Pinpoint the cell where the given text exists, returning its (X, Y) midpoint coordinate. 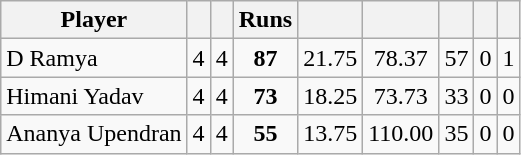
33 (456, 96)
55 (265, 134)
18.25 (330, 96)
1 (508, 58)
Player (94, 20)
73 (265, 96)
21.75 (330, 58)
35 (456, 134)
Himani Yadav (94, 96)
78.37 (401, 58)
110.00 (401, 134)
57 (456, 58)
73.73 (401, 96)
Runs (265, 20)
13.75 (330, 134)
87 (265, 58)
Ananya Upendran (94, 134)
D Ramya (94, 58)
